Identify which cell holds the provided text, then report its (X, Y) central coordinate. 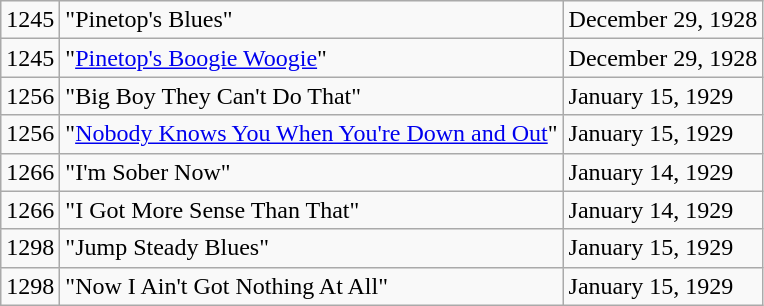
"Jump Steady Blues" (312, 248)
"Big Boy They Can't Do That" (312, 96)
"Nobody Knows You When You're Down and Out" (312, 134)
"Pinetop's Blues" (312, 20)
"Pinetop's Boogie Woogie" (312, 58)
"I'm Sober Now" (312, 172)
"I Got More Sense Than That" (312, 210)
"Now I Ain't Got Nothing At All" (312, 286)
